Output the (x, y) coordinate of the center of the cell containing the given text.  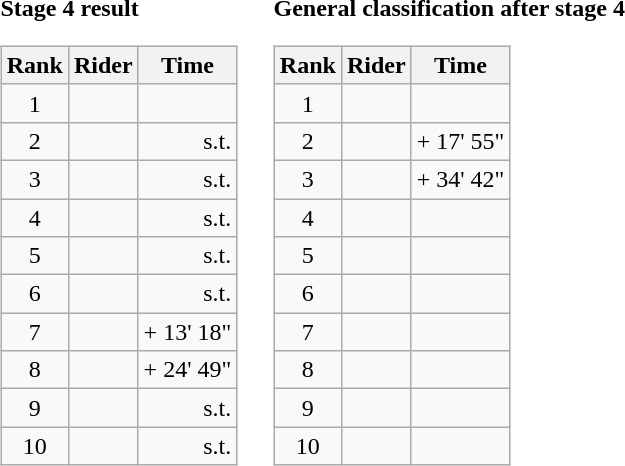
+ 17' 55" (460, 141)
+ 13' 18" (188, 332)
+ 24' 49" (188, 370)
+ 34' 42" (460, 179)
